Capture the cell that displays the provided text and extract its [X, Y] central coordinate. 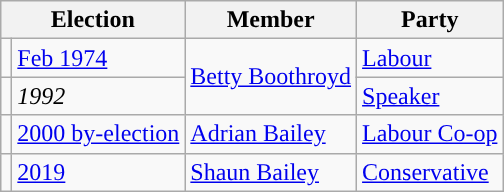
2000 by-election [98, 134]
Member [271, 20]
Conservative [430, 172]
Shaun Bailey [271, 172]
1992 [98, 96]
Labour Co-op [430, 134]
Betty Boothroyd [271, 77]
Labour [430, 58]
2019 [98, 172]
Adrian Bailey [271, 134]
Party [430, 20]
Speaker [430, 96]
Election [93, 20]
Feb 1974 [98, 58]
